Return [x, y] of the center of cell containing provided text 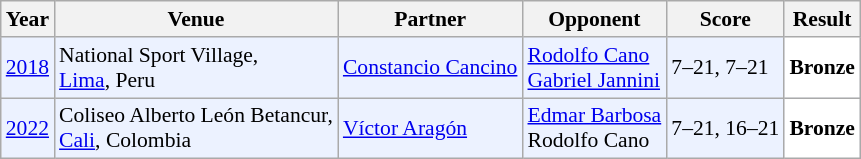
Venue [196, 19]
7–21, 16–21 [725, 128]
Year [28, 19]
Víctor Aragón [430, 128]
7–21, 7–21 [725, 68]
Opponent [594, 19]
National Sport Village,Lima, Peru [196, 68]
Partner [430, 19]
Rodolfo Cano Gabriel Jannini [594, 68]
Result [822, 19]
2022 [28, 128]
2018 [28, 68]
Edmar Barbosa Rodolfo Cano [594, 128]
Constancio Cancino [430, 68]
Coliseo Alberto León Betancur,Cali, Colombia [196, 128]
Score [725, 19]
